Extract the [x, y] coordinate from the center of the cell holding the provided text.  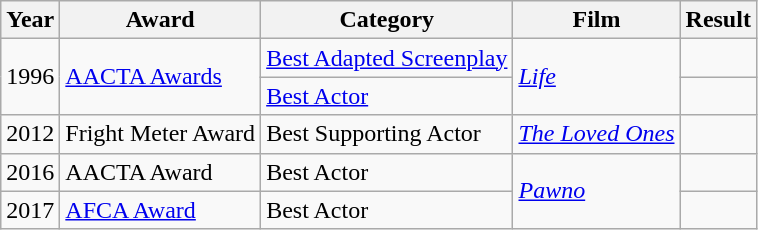
Category [387, 20]
AACTA Awards [160, 77]
Fright Meter Award [160, 134]
Life [596, 77]
Pawno [596, 191]
1996 [30, 77]
AACTA Award [160, 172]
2017 [30, 210]
2016 [30, 172]
The Loved Ones [596, 134]
AFCA Award [160, 210]
Year [30, 20]
Best Adapted Screenplay [387, 58]
Award [160, 20]
Result [718, 20]
2012 [30, 134]
Best Supporting Actor [387, 134]
Film [596, 20]
